Return the [X, Y] coordinate for the center point of the cell that contains the specified text.  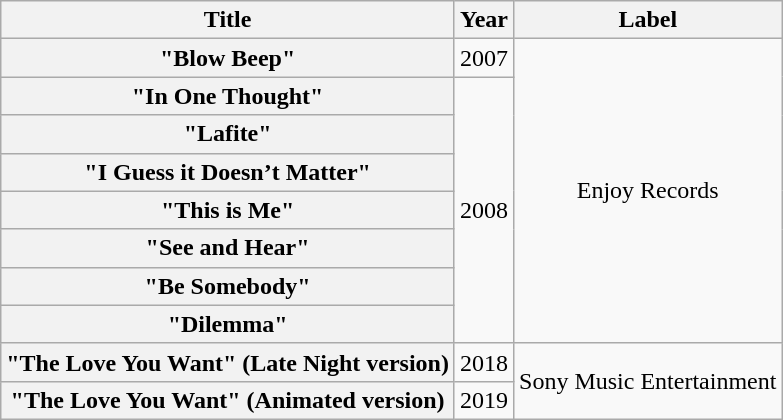
"See and Hear" [228, 248]
Year [484, 20]
"Be Somebody" [228, 286]
Title [228, 20]
"The Love You Want" (Late Night version) [228, 362]
"Blow Beep" [228, 58]
"This is Me" [228, 210]
Enjoy Records [648, 191]
Sony Music Entertainment [648, 381]
2007 [484, 58]
"I Guess it Doesn’t Matter" [228, 172]
"In One Thought" [228, 96]
Label [648, 20]
2008 [484, 210]
2019 [484, 400]
"Dilemma" [228, 324]
"Lafite" [228, 134]
2018 [484, 362]
"The Love You Want" (Animated version) [228, 400]
